Output the (X, Y) coordinate of the center of the cell containing the given text.  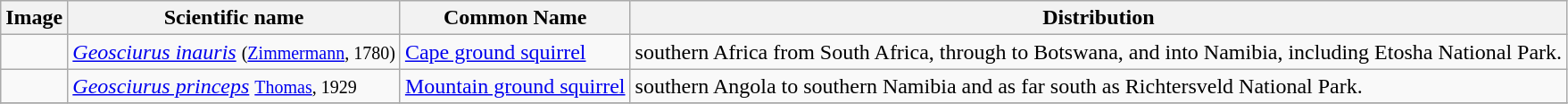
Scientific name (234, 18)
southern Africa from South Africa, through to Botswana, and into Namibia, including Etosha National Park. (1099, 52)
Common Name (515, 18)
southern Angola to southern Namibia and as far south as Richtersveld National Park. (1099, 86)
Cape ground squirrel (515, 52)
Geosciurus inauris (Zimmermann, 1780) (234, 52)
Mountain ground squirrel (515, 86)
Geosciurus princeps Thomas, 1929 (234, 86)
Image (34, 18)
Distribution (1099, 18)
